Detect which cell encompasses the target text, then output its [x, y] center coordinate. 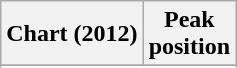
Chart (2012) [72, 34]
Peakposition [189, 34]
